Extract the (X, Y) coordinate from the center of the cell holding the provided text.  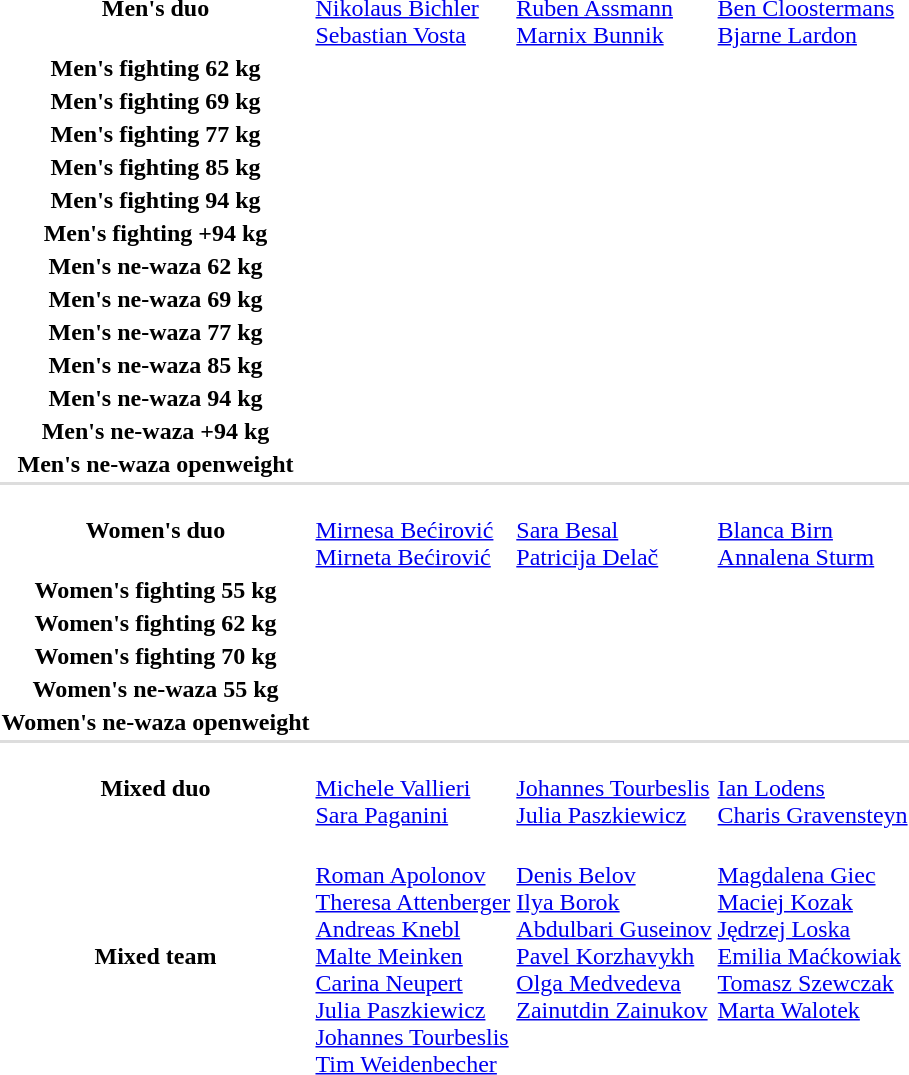
Men's fighting 77 kg (156, 134)
Men's fighting 94 kg (156, 200)
Men's ne-waza 85 kg (156, 365)
Women's fighting 70 kg (156, 656)
Men's ne-waza 62 kg (156, 266)
Michele VallieriSara Paganini (413, 788)
Women's fighting 62 kg (156, 623)
Women's duo (156, 530)
Ian LodensCharis Gravensteyn (812, 788)
Men's ne-waza +94 kg (156, 431)
Men's ne-waza 77 kg (156, 332)
Sara BesalPatricija Delač (614, 530)
Mixed duo (156, 788)
Men's fighting +94 kg (156, 233)
Women's ne-waza openweight (156, 722)
Men's fighting 62 kg (156, 68)
Johannes TourbeslisJulia Paszkiewicz (614, 788)
Men's fighting 85 kg (156, 167)
Men's ne-waza 69 kg (156, 299)
Men's fighting 69 kg (156, 101)
Women's ne-waza 55 kg (156, 689)
Blanca BirnAnnalena Sturm (812, 530)
Mirnesa BećirovićMirneta Bećirović (413, 530)
Men's ne-waza 94 kg (156, 398)
Men's ne-waza openweight (156, 464)
Women's fighting 55 kg (156, 590)
